Find where the given text appears and provide that cell's center as (x, y) coordinate. 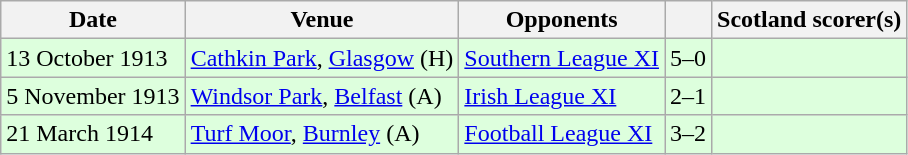
Opponents (562, 20)
Windsor Park, Belfast (A) (322, 96)
5 November 1913 (93, 96)
21 March 1914 (93, 134)
3–2 (688, 134)
Turf Moor, Burnley (A) (322, 134)
Football League XI (562, 134)
Scotland scorer(s) (810, 20)
5–0 (688, 58)
Southern League XI (562, 58)
Cathkin Park, Glasgow (H) (322, 58)
13 October 1913 (93, 58)
2–1 (688, 96)
Irish League XI (562, 96)
Date (93, 20)
Venue (322, 20)
